Pinpoint the cell where the given text exists, returning its [X, Y] midpoint coordinate. 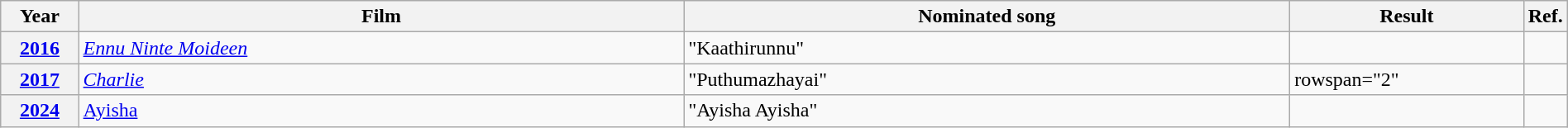
Nominated song [987, 17]
"Ayisha Ayisha" [987, 111]
Charlie [381, 79]
2024 [40, 111]
Film [381, 17]
Year [40, 17]
Ayisha [381, 111]
"Kaathirunnu" [987, 48]
rowspan="2" [1408, 79]
Result [1408, 17]
Ennu Ninte Moideen [381, 48]
"Puthumazhayai" [987, 79]
2017 [40, 79]
2016 [40, 48]
Ref. [1545, 17]
